Provide the (x, y) coordinate of the cell's center where the given text is located.  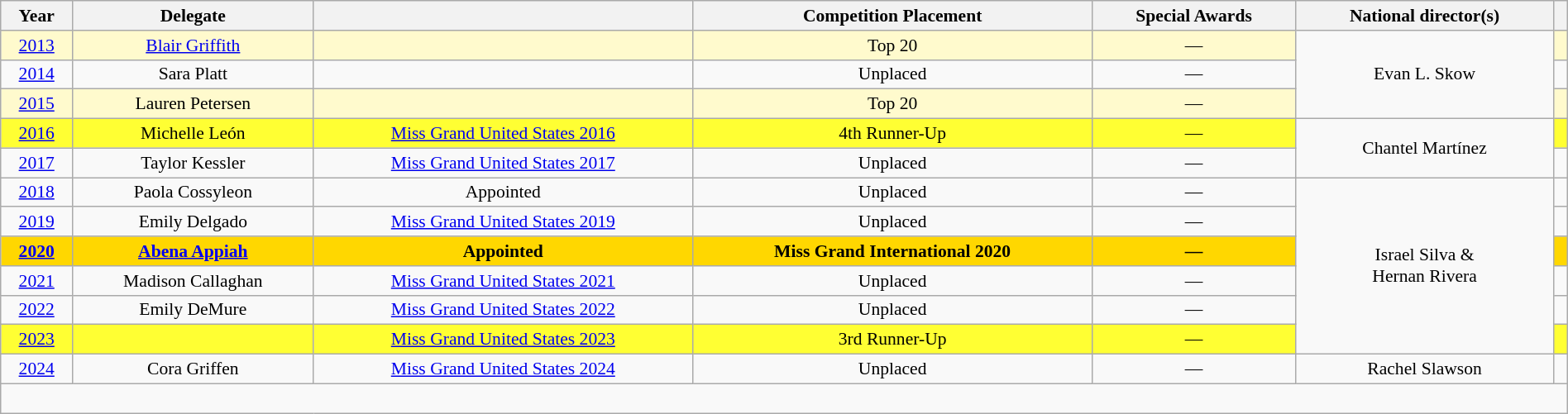
Abena Appiah (194, 251)
Miss Grand United States 2017 (503, 163)
2024 (36, 369)
2020 (36, 251)
2015 (36, 104)
Miss Grand United States 2016 (503, 134)
Chantel Martínez (1424, 149)
Miss Grand United States 2021 (503, 281)
Madison Callaghan (194, 281)
Taylor Kessler (194, 163)
Year (36, 16)
Miss Grand United States 2019 (503, 222)
Miss Grand United States 2024 (503, 369)
2023 (36, 340)
2014 (36, 74)
Sara Platt (194, 74)
Special Awards (1194, 16)
2019 (36, 222)
Emily DeMure (194, 310)
Blair Griffith (194, 45)
2017 (36, 163)
Evan L. Skow (1424, 74)
Lauren Petersen (194, 104)
Emily Delgado (194, 222)
2018 (36, 193)
Miss Grand International 2020 (893, 251)
National director(s) (1424, 16)
Michelle León (194, 134)
Miss Grand United States 2022 (503, 310)
Paola Cossyleon (194, 193)
Rachel Slawson (1424, 369)
Israel Silva &Hernan Rivera (1424, 266)
2022 (36, 310)
2021 (36, 281)
3rd Runner-Up (893, 340)
2016 (36, 134)
Delegate (194, 16)
2013 (36, 45)
4th Runner-Up (893, 134)
Competition Placement (893, 16)
Cora Griffen (194, 369)
Miss Grand United States 2023 (503, 340)
